Scan for the cell matching the given text and deliver its [X, Y] coordinate at center. 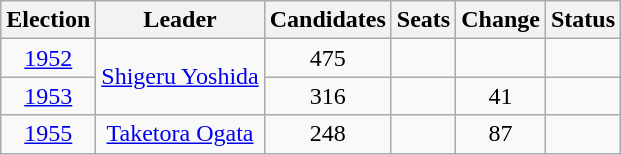
475 [328, 58]
Candidates [328, 20]
Change [501, 20]
Status [582, 20]
Taketora Ogata [180, 134]
Seats [423, 20]
Shigeru Yoshida [180, 77]
Leader [180, 20]
316 [328, 96]
1952 [48, 58]
1953 [48, 96]
87 [501, 134]
1955 [48, 134]
41 [501, 96]
Election [48, 20]
248 [328, 134]
